From the cell containing the given text, extract its center point as (X, Y) coordinate. 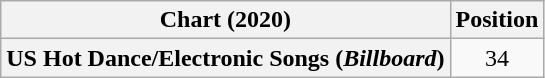
Chart (2020) (226, 20)
Position (497, 20)
34 (497, 58)
US Hot Dance/Electronic Songs (Billboard) (226, 58)
